From the cell containing the given text, extract its center point as (x, y) coordinate. 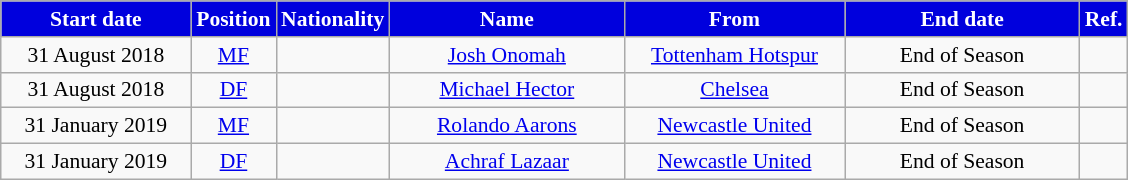
Rolando Aarons (506, 126)
Ref. (1104, 19)
Michael Hector (506, 90)
Tottenham Hotspur (734, 55)
Josh Onomah (506, 55)
Achraf Lazaar (506, 162)
End date (962, 19)
Position (234, 19)
From (734, 19)
Nationality (332, 19)
Chelsea (734, 90)
Name (506, 19)
Start date (96, 19)
